Scan for the cell matching the given text and deliver its (X, Y) coordinate at center. 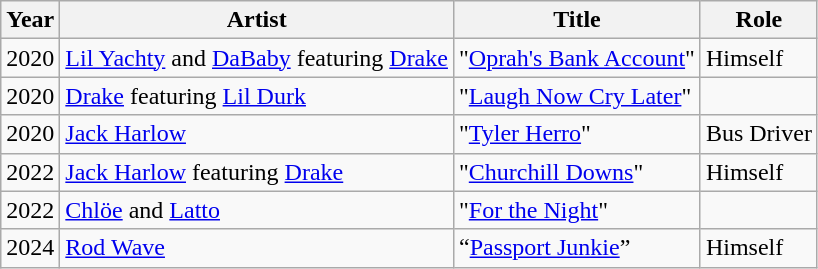
Title (576, 20)
Jack Harlow featuring Drake (257, 172)
"For the Night" (576, 210)
Year (30, 20)
"Laugh Now Cry Later" (576, 96)
Lil Yachty and DaBaby featuring Drake (257, 58)
Drake featuring Lil Durk (257, 96)
"Tyler Herro" (576, 134)
Bus Driver (758, 134)
Role (758, 20)
Rod Wave (257, 248)
"Churchill Downs" (576, 172)
"Oprah's Bank Account" (576, 58)
Jack Harlow (257, 134)
2024 (30, 248)
Artist (257, 20)
“Passport Junkie” (576, 248)
Chlöe and Latto (257, 210)
